Search for the cell housing the specified text and yield its [X, Y] center coordinate. 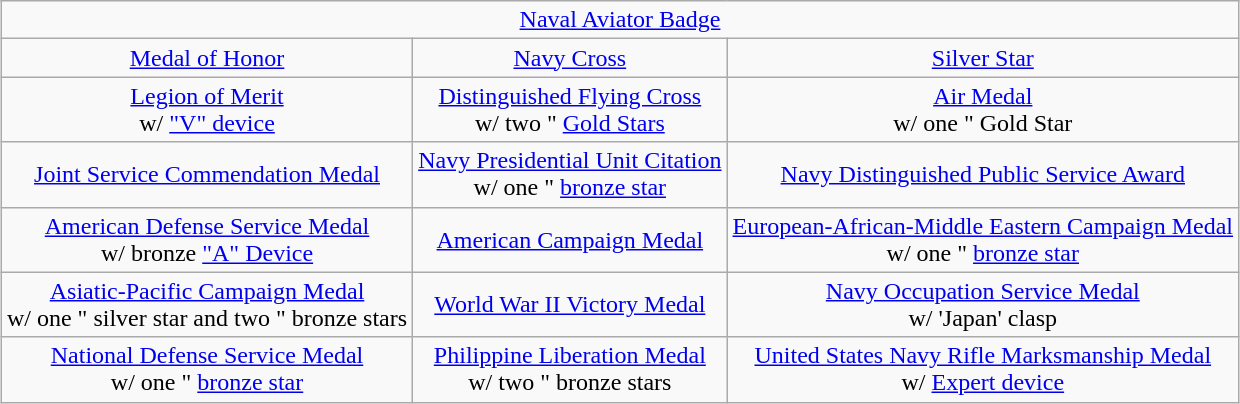
Philippine Liberation Medalw/ two " bronze stars [570, 370]
Navy Occupation Service Medalw/ 'Japan' clasp [983, 304]
Navy Cross [570, 58]
Air Medalw/ one " Gold Star [983, 110]
Navy Presidential Unit Citationw/ one " bronze star [570, 174]
Distinguished Flying Crossw/ two " Gold Stars [570, 110]
World War II Victory Medal [570, 304]
Naval Aviator Badge [620, 20]
Legion of Meritw/ "V" device [206, 110]
Navy Distinguished Public Service Award [983, 174]
European-African-Middle Eastern Campaign Medalw/ one " bronze star [983, 240]
Joint Service Commendation Medal [206, 174]
Silver Star [983, 58]
American Defense Service Medalw/ bronze "A" Device [206, 240]
United States Navy Rifle Marksmanship Medalw/ Expert device [983, 370]
Asiatic-Pacific Campaign Medalw/ one " silver star and two " bronze stars [206, 304]
National Defense Service Medalw/ one " bronze star [206, 370]
American Campaign Medal [570, 240]
Medal of Honor [206, 58]
